From the cell containing the given text, extract its center point as [x, y] coordinate. 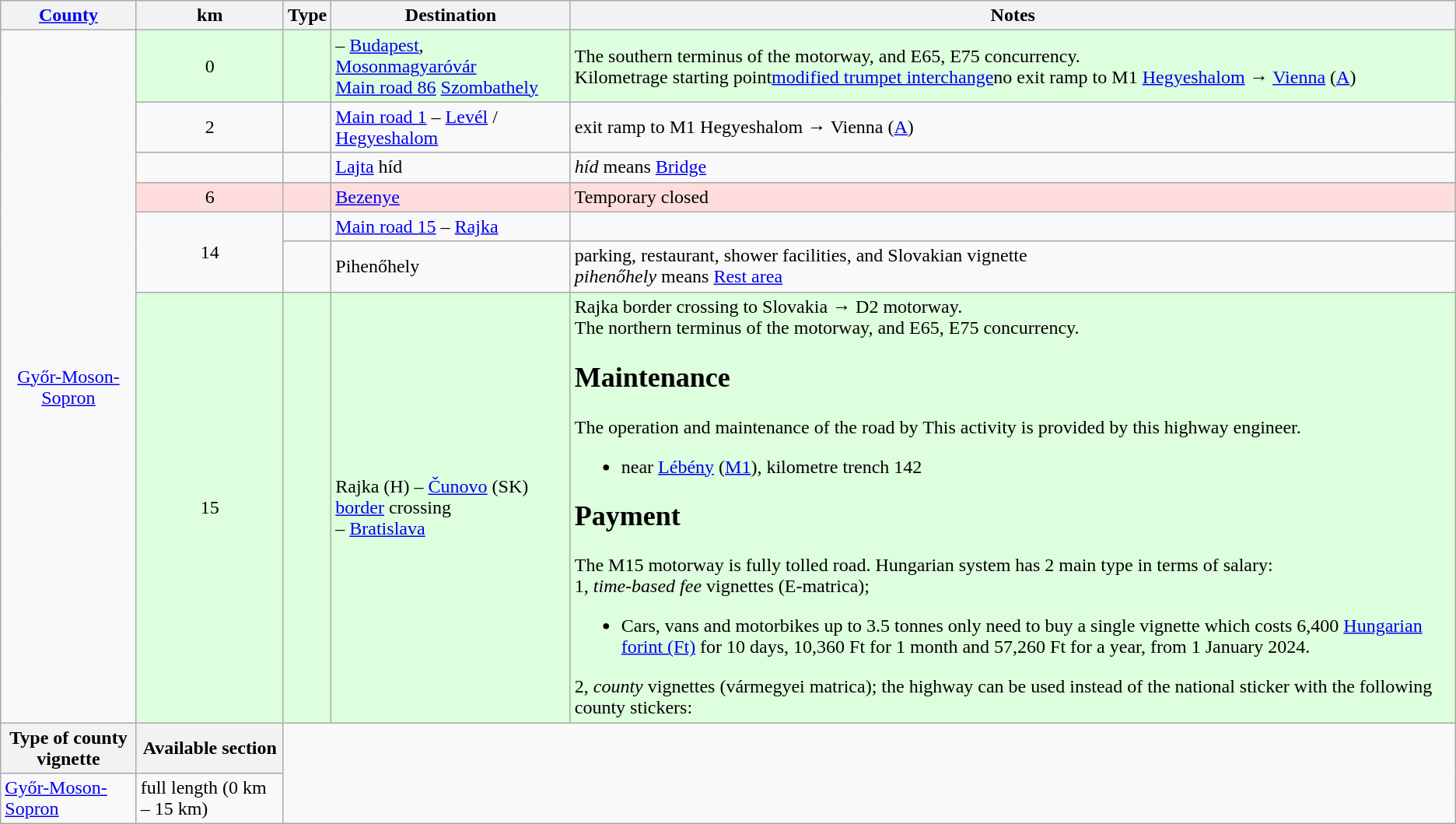
14 [210, 252]
2 [210, 128]
15 [210, 507]
6 [210, 197]
– Budapest, Mosonmagyaróvár Main road 86 Szombathely [451, 66]
Pihenőhely [451, 266]
híd means Bridge [1013, 167]
Main road 15 – Rajka [451, 226]
Bezenye [451, 197]
County [68, 16]
km [210, 16]
Type [306, 16]
Notes [1013, 16]
full length (0 km – 15 km) [210, 798]
0 [210, 66]
Temporary closed [1013, 197]
exit ramp to M1 Hegyeshalom → Vienna (A) [1013, 128]
Destination [451, 16]
Available section [210, 749]
Lajta híd [451, 167]
Main road 1 – Levél / Hegyeshalom [451, 128]
Type of county vignette [68, 749]
parking, restaurant, shower facilities, and Slovakian vignettepihenőhely means Rest area [1013, 266]
Rajka (H) – Čunovo (SK) border crossing – Bratislava [451, 507]
